Return the [X, Y] coordinate for the center point of the cell that contains the specified text.  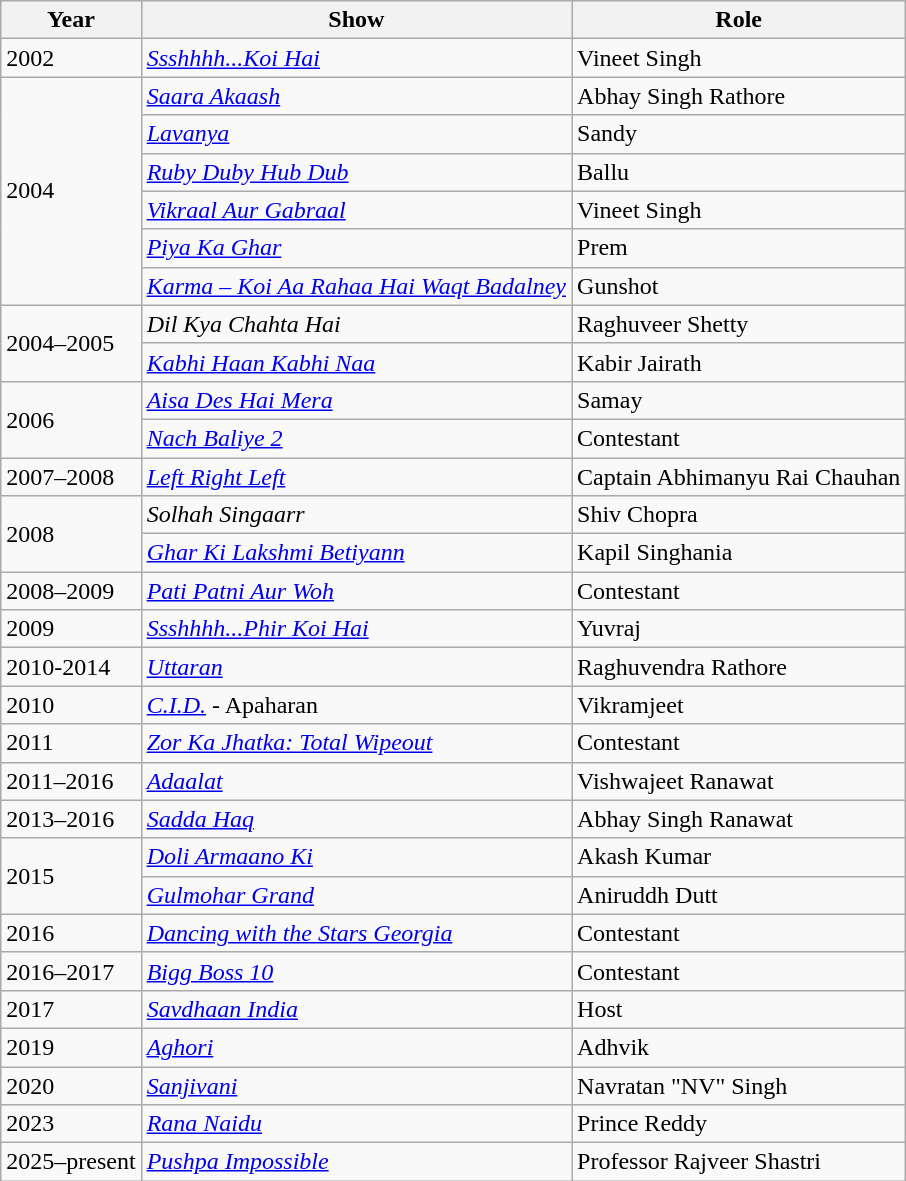
Zor Ka Jhatka: Total Wipeout [356, 743]
Professor Rajveer Shastri [739, 1162]
Bigg Boss 10 [356, 971]
Vikraal Aur Gabraal [356, 210]
Saara Akaash [356, 96]
Ruby Duby Hub Dub [356, 172]
Prince Reddy [739, 1124]
Vikramjeet [739, 705]
Aisa Des Hai Mera [356, 400]
Role [739, 20]
Raghuvendra Rathore [739, 667]
Sanjivani [356, 1085]
Gunshot [739, 286]
2004 [71, 191]
Ssshhhh...Koi Hai [356, 58]
Sadda Haq [356, 819]
2017 [71, 1009]
Uttaran [356, 667]
Vishwajeet Ranawat [739, 781]
Solhah Singaarr [356, 515]
Kabir Jairath [739, 362]
Dil Kya Chahta Hai [356, 324]
Yuvraj [739, 629]
2010-2014 [71, 667]
Prem [739, 248]
Akash Kumar [739, 857]
2002 [71, 58]
Pushpa Impossible [356, 1162]
2010 [71, 705]
Ghar Ki Lakshmi Betiyann [356, 553]
2020 [71, 1085]
2007–2008 [71, 477]
2013–2016 [71, 819]
Savdhaan India [356, 1009]
2004–2005 [71, 343]
Navratan "NV" Singh [739, 1085]
Adhvik [739, 1047]
Year [71, 20]
Karma – Koi Aa Rahaa Hai Waqt Badalney [356, 286]
Sandy [739, 134]
Samay [739, 400]
Aniruddh Dutt [739, 895]
Abhay Singh Rathore [739, 96]
2016 [71, 933]
2015 [71, 876]
Lavanya [356, 134]
Piya Ka Ghar [356, 248]
Gulmohar Grand [356, 895]
2011 [71, 743]
Abhay Singh Ranawat [739, 819]
2023 [71, 1124]
2019 [71, 1047]
Ballu [739, 172]
2006 [71, 419]
Left Right Left [356, 477]
Kapil Singhania [739, 553]
Host [739, 1009]
2009 [71, 629]
Doli Armaano Ki [356, 857]
Shiv Chopra [739, 515]
2008–2009 [71, 591]
Raghuveer Shetty [739, 324]
Aghori [356, 1047]
Show [356, 20]
C.I.D. - Apaharan [356, 705]
Dancing with the Stars Georgia [356, 933]
Pati Patni Aur Woh [356, 591]
Adaalat [356, 781]
2025–present [71, 1162]
Kabhi Haan Kabhi Naa [356, 362]
Ssshhhh...Phir Koi Hai [356, 629]
2008 [71, 534]
Rana Naidu [356, 1124]
Captain Abhimanyu Rai Chauhan [739, 477]
2016–2017 [71, 971]
Nach Baliye 2 [356, 438]
2011–2016 [71, 781]
